Identify which cell holds the provided text, then report its [X, Y] central coordinate. 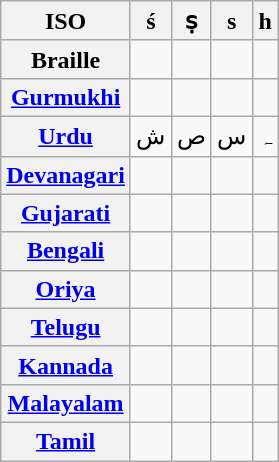
ISO [66, 21]
Devanagari [66, 175]
Gurmukhi [66, 97]
Tamil [66, 441]
ہ [265, 136]
س [232, 136]
ś [150, 21]
s [232, 21]
Kannada [66, 365]
Telugu [66, 327]
ṣ [192, 21]
ص [192, 136]
Gujarati [66, 213]
h [265, 21]
ش [150, 136]
Urdu [66, 136]
Braille [66, 59]
Bengali [66, 251]
Oriya [66, 289]
Malayalam [66, 403]
